For the text-containing cell, return its midpoint in (X, Y) coordinate format. 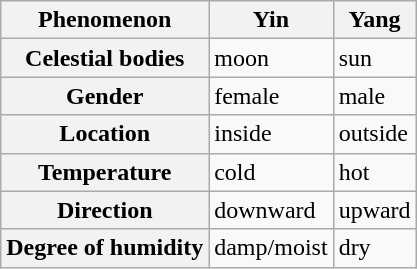
Temperature (105, 172)
Phenomenon (105, 20)
moon (271, 58)
Degree of humidity (105, 248)
hot (374, 172)
cold (271, 172)
inside (271, 134)
outside (374, 134)
Yin (271, 20)
downward (271, 210)
upward (374, 210)
Celestial bodies (105, 58)
damp/moist (271, 248)
Location (105, 134)
dry (374, 248)
Direction (105, 210)
Gender (105, 96)
sun (374, 58)
Yang (374, 20)
female (271, 96)
male (374, 96)
